Return the [x, y] coordinate for the center point of the cell that contains the specified text.  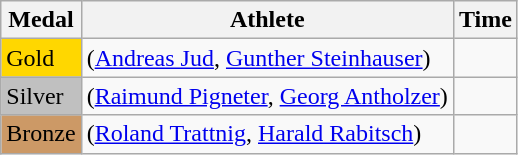
Bronze [41, 134]
(Raimund Pigneter, Georg Antholzer) [267, 96]
(Andreas Jud, Gunther Steinhauser) [267, 58]
Gold [41, 58]
Athlete [267, 20]
Time [485, 20]
Silver [41, 96]
Medal [41, 20]
(Roland Trattnig, Harald Rabitsch) [267, 134]
